Search for the cell housing the specified text and yield its [x, y] center coordinate. 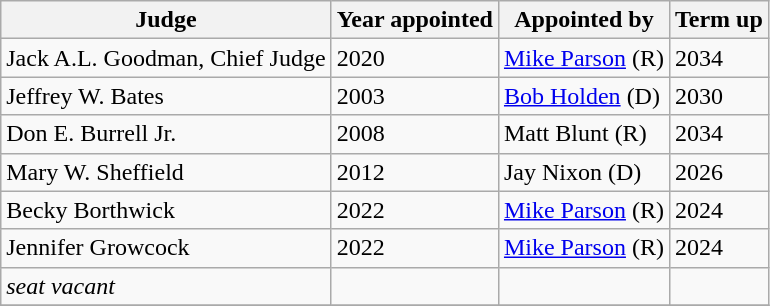
Jeffrey W. Bates [166, 96]
2020 [414, 58]
Becky Borthwick [166, 210]
seat vacant [166, 286]
2008 [414, 134]
Jay Nixon (D) [584, 172]
2003 [414, 96]
Term up [718, 20]
2030 [718, 96]
Bob Holden (D) [584, 96]
Jennifer Growcock [166, 248]
Year appointed [414, 20]
Matt Blunt (R) [584, 134]
2026 [718, 172]
Jack A.L. Goodman, Chief Judge [166, 58]
2012 [414, 172]
Don E. Burrell Jr. [166, 134]
Mary W. Sheffield [166, 172]
Judge [166, 20]
Appointed by [584, 20]
